Provide the (x, y) coordinate of the cell's center where the given text is located.  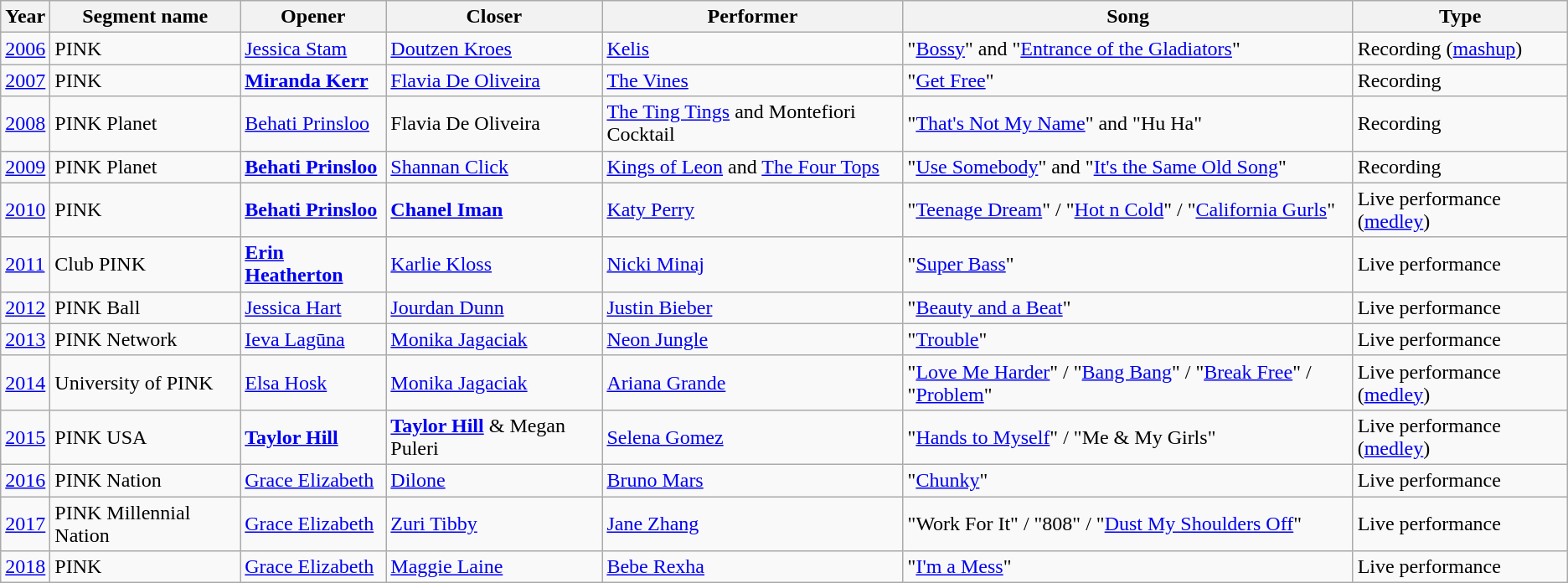
2014 (25, 382)
"Work For It" / "808" / "Dust My Shoulders Off" (1127, 523)
"I'm a Mess" (1127, 567)
Segment name (146, 17)
2009 (25, 167)
Erin Heatherton (313, 265)
"Chunky" (1127, 480)
Taylor Hill (313, 437)
"Super Bass" (1127, 265)
"Love Me Harder" / "Bang Bang" / "Break Free" / "Problem" (1127, 382)
2013 (25, 339)
Katy Perry (752, 209)
Karlie Kloss (494, 265)
PINK Millennial Nation (146, 523)
2017 (25, 523)
Selena Gomez (752, 437)
Kelis (752, 49)
Justin Bieber (752, 307)
Kings of Leon and The Four Tops (752, 167)
PINK USA (146, 437)
2008 (25, 124)
Bebe Rexha (752, 567)
Opener (313, 17)
2007 (25, 80)
Doutzen Kroes (494, 49)
Club PINK (146, 265)
Miranda Kerr (313, 80)
The Vines (752, 80)
2015 (25, 437)
Performer (752, 17)
Bruno Mars (752, 480)
"Trouble" (1127, 339)
2012 (25, 307)
"Teenage Dream" / "Hot n Cold" / "California Gurls" (1127, 209)
Elsa Hosk (313, 382)
University of PINK (146, 382)
Closer (494, 17)
Taylor Hill & Megan Puleri (494, 437)
Jane Zhang (752, 523)
Recording (mashup) (1460, 49)
Shannan Click (494, 167)
Type (1460, 17)
Ieva Lagūna (313, 339)
Nicki Minaj (752, 265)
Ariana Grande (752, 382)
The Ting Tings and Montefiori Cocktail (752, 124)
PINK Nation (146, 480)
Jourdan Dunn (494, 307)
"That's Not My Name" and "Hu Ha" (1127, 124)
2006 (25, 49)
2018 (25, 567)
"Use Somebody" and "It's the Same Old Song" (1127, 167)
"Bossy" and "Entrance of the Gladiators" (1127, 49)
Zuri Tibby (494, 523)
2011 (25, 265)
Chanel Iman (494, 209)
Jessica Hart (313, 307)
2016 (25, 480)
"Hands to Myself" / "Me & My Girls" (1127, 437)
PINK Network (146, 339)
Dilone (494, 480)
"Get Free" (1127, 80)
Neon Jungle (752, 339)
"Beauty and a Beat" (1127, 307)
PINK Ball (146, 307)
Year (25, 17)
2010 (25, 209)
Jessica Stam (313, 49)
Maggie Laine (494, 567)
Song (1127, 17)
